Locate the cell with the specified text and output its (X, Y) center coordinate. 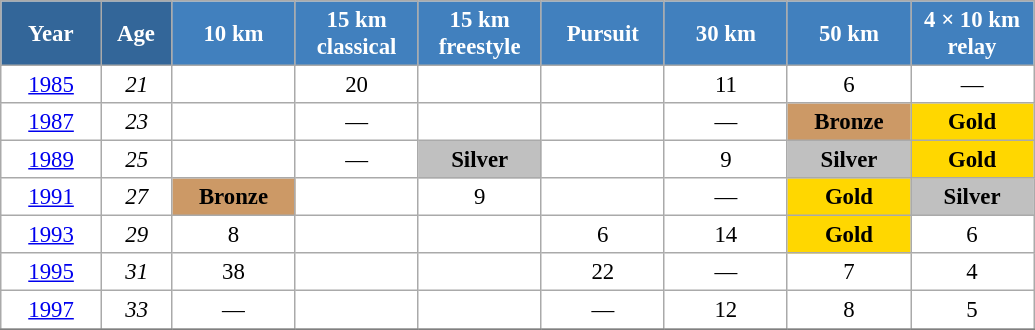
22 (602, 273)
33 (136, 310)
11 (726, 85)
1985 (52, 85)
1995 (52, 273)
1997 (52, 310)
Year (52, 34)
30 km (726, 34)
10 km (234, 34)
25 (136, 160)
14 (726, 235)
4 × 10 km relay (972, 34)
27 (136, 197)
15 km classical (356, 34)
1987 (52, 122)
29 (136, 235)
23 (136, 122)
15 km freestyle (480, 34)
5 (972, 310)
1991 (52, 197)
31 (136, 273)
4 (972, 273)
1989 (52, 160)
1993 (52, 235)
Pursuit (602, 34)
Age (136, 34)
50 km (848, 34)
21 (136, 85)
38 (234, 273)
12 (726, 310)
20 (356, 85)
7 (848, 273)
